Identify which cell holds the provided text, then report its (X, Y) central coordinate. 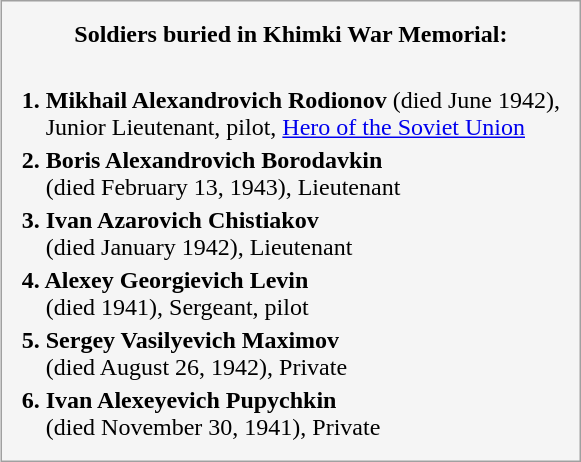
Soldiers buried in Khimki War Memorial: (290, 35)
4. Alexey Georgievich Levin (died 1941), Sergeant, pilot (290, 294)
2. Boris Alexandrovich Borodavkin (died February 13, 1943), Lieutenant (290, 174)
3. Ivan Azarovich Chistiakov (died January 1942), Lieutenant (290, 234)
6. Ivan Alexeyevich Pupychkin (died November 30, 1941), Private (290, 414)
1. Mikhail Alexandrovich Rodionov (died June 1942), Junior Lieutenant, pilot, Hero of the Soviet Union (290, 114)
5. Sergey Vasilyevich Maximov (died August 26, 1942), Private (290, 354)
